For the text-containing cell, return its midpoint in (X, Y) coordinate format. 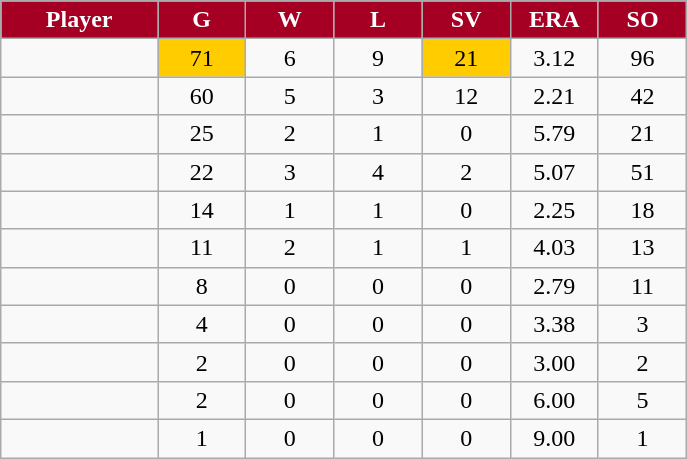
5.07 (554, 172)
Player (80, 20)
12 (466, 96)
6 (290, 58)
13 (642, 248)
SV (466, 20)
L (378, 20)
22 (202, 172)
71 (202, 58)
4.03 (554, 248)
2.79 (554, 286)
3.12 (554, 58)
W (290, 20)
96 (642, 58)
18 (642, 210)
9 (378, 58)
2.25 (554, 210)
8 (202, 286)
25 (202, 134)
9.00 (554, 438)
14 (202, 210)
60 (202, 96)
42 (642, 96)
51 (642, 172)
3.00 (554, 362)
6.00 (554, 400)
SO (642, 20)
2.21 (554, 96)
ERA (554, 20)
3.38 (554, 324)
5.79 (554, 134)
G (202, 20)
